Determine the [X, Y] coordinate at the center of the cell enclosing the given text.  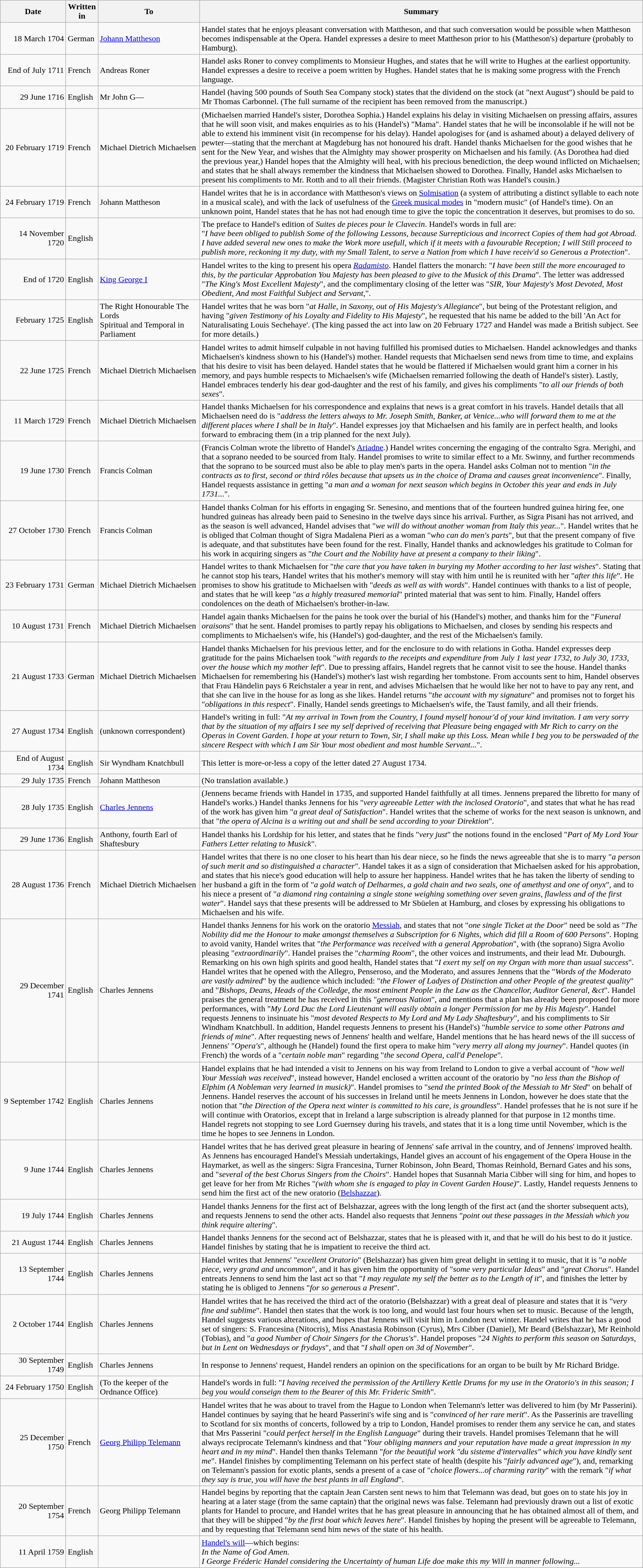
Date [33, 12]
Written in [82, 12]
19 July 1744 [33, 1215]
(unknown correspondent) [149, 731]
29 June 1736 [33, 839]
9 June 1744 [33, 1170]
27 October 1730 [33, 530]
29 July 1735 [33, 780]
29 December 1741 [33, 990]
February 1725 [33, 320]
11 March 1729 [33, 421]
20 September 1754 [33, 1511]
To [149, 12]
21 August 1733 [33, 676]
Sir Wyndham Knatchbull [149, 763]
2 October 1744 [33, 1324]
Anthony, fourth Earl of Shaftesbury [149, 839]
The Right Honourable The LordsSpiritual and Temporal in Parliament [149, 320]
10 August 1731 [33, 626]
14 November 1720 [33, 238]
End of 1720 [33, 279]
24 February 1719 [33, 202]
29 June 1716 [33, 97]
Summary [421, 12]
20 February 1719 [33, 147]
22 June 1725 [33, 370]
25 December 1750 [33, 1442]
King George I [149, 279]
Andreas Roner [149, 70]
End of July 1711 [33, 70]
28 August 1736 [33, 885]
18 March 1704 [33, 38]
27 August 1734 [33, 731]
9 September 1742 [33, 1101]
Mr John G— [149, 97]
19 June 1730 [33, 471]
30 September 1749 [33, 1365]
28 July 1735 [33, 808]
End of August 1734 [33, 763]
23 February 1731 [33, 585]
11 April 1759 [33, 1552]
In response to Jennens' request, Handel renders an opinion on the specifications for an organ to be built by Mr Richard Bridge. [421, 1365]
This letter is more-or-less a copy of the letter dated 27 August 1734. [421, 763]
13 September 1744 [33, 1274]
(No translation available.) [421, 780]
24 February 1750 [33, 1388]
(To the keeper of the Ordnance Office) [149, 1388]
21 August 1744 [33, 1242]
